Search for the cell housing the specified text and yield its [X, Y] center coordinate. 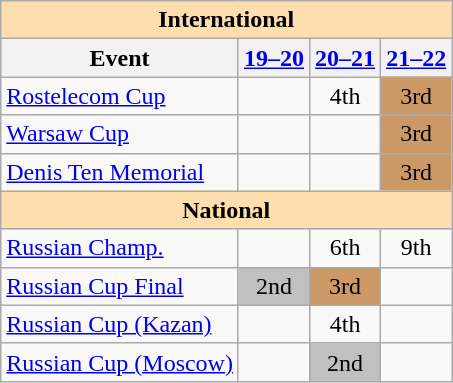
Russian Cup Final [120, 286]
21–22 [416, 58]
20–21 [346, 58]
Denis Ten Memorial [120, 172]
Russian Cup (Moscow) [120, 362]
19–20 [274, 58]
Russian Cup (Kazan) [120, 324]
Rostelecom Cup [120, 96]
Event [120, 58]
International [226, 20]
Warsaw Cup [120, 134]
9th [416, 248]
Russian Champ. [120, 248]
6th [346, 248]
National [226, 210]
